Scan for the cell matching the given text and deliver its [X, Y] coordinate at center. 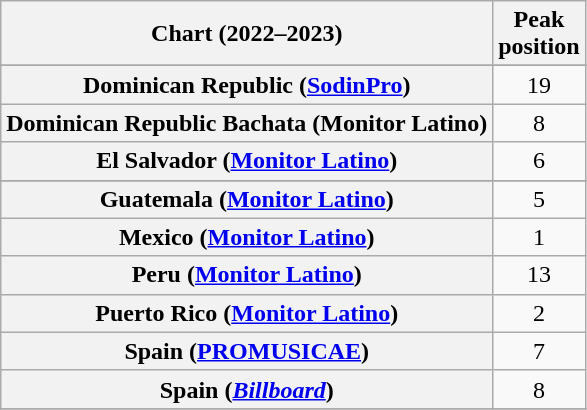
El Salvador (Monitor Latino) [247, 161]
7 [539, 351]
1 [539, 237]
Peru (Monitor Latino) [247, 275]
Dominican Republic (SodinPro) [247, 85]
6 [539, 161]
Spain (PROMUSICAE) [247, 351]
5 [539, 199]
Spain (Billboard) [247, 389]
Dominican Republic Bachata (Monitor Latino) [247, 123]
Guatemala (Monitor Latino) [247, 199]
Peakposition [539, 34]
19 [539, 85]
Puerto Rico (Monitor Latino) [247, 313]
2 [539, 313]
Mexico (Monitor Latino) [247, 237]
Chart (2022–2023) [247, 34]
13 [539, 275]
